Determine the [X, Y] coordinate at the center of the cell enclosing the given text.  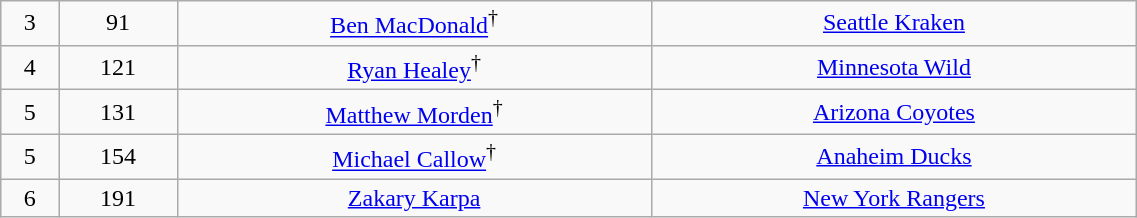
Anaheim Ducks [894, 156]
4 [30, 68]
Zakary Karpa [414, 198]
154 [118, 156]
Minnesota Wild [894, 68]
Arizona Coyotes [894, 112]
191 [118, 198]
6 [30, 198]
121 [118, 68]
Ryan Healey† [414, 68]
Michael Callow† [414, 156]
Seattle Kraken [894, 24]
91 [118, 24]
New York Rangers [894, 198]
Ben MacDonald† [414, 24]
3 [30, 24]
Matthew Morden† [414, 112]
131 [118, 112]
